Provide the (X, Y) coordinate of the cell's center where the given text is located.  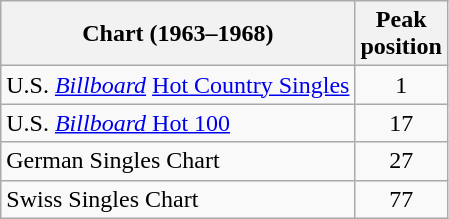
27 (401, 161)
U.S. Billboard Hot Country Singles (178, 85)
Swiss Singles Chart (178, 199)
17 (401, 123)
Chart (1963–1968) (178, 34)
77 (401, 199)
1 (401, 85)
U.S. Billboard Hot 100 (178, 123)
German Singles Chart (178, 161)
Peakposition (401, 34)
